From the cell containing the given text, extract its center point as [X, Y] coordinate. 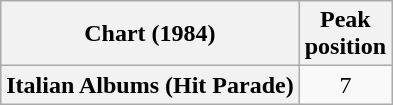
Italian Albums (Hit Parade) [150, 85]
Chart (1984) [150, 34]
7 [345, 85]
Peakposition [345, 34]
